Scan for the cell matching the given text and deliver its [X, Y] coordinate at center. 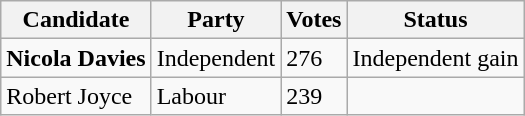
Candidate [76, 20]
Party [216, 20]
Robert Joyce [76, 96]
239 [314, 96]
276 [314, 58]
Status [436, 20]
Labour [216, 96]
Independent gain [436, 58]
Votes [314, 20]
Independent [216, 58]
Nicola Davies [76, 58]
